Extract the [x, y] coordinate from the center of the cell holding the provided text.  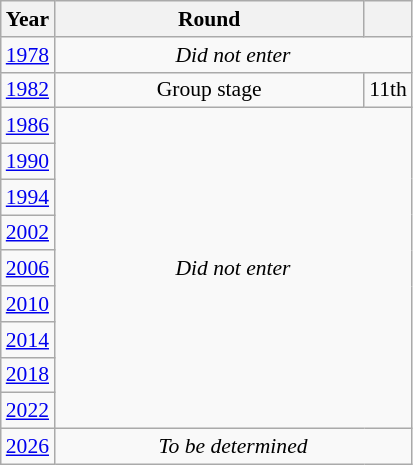
1990 [28, 162]
2006 [28, 269]
Group stage [209, 90]
2002 [28, 233]
Year [28, 19]
1978 [28, 55]
1982 [28, 90]
1986 [28, 126]
2014 [28, 340]
2010 [28, 304]
1994 [28, 197]
To be determined [233, 447]
Round [209, 19]
2026 [28, 447]
11th [388, 90]
2022 [28, 411]
2018 [28, 375]
